Identify which cell holds the provided text, then report its (X, Y) central coordinate. 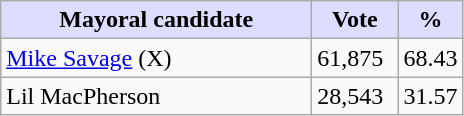
68.43 (430, 58)
% (430, 20)
28,543 (355, 96)
Mayoral candidate (156, 20)
Vote (355, 20)
Mike Savage (X) (156, 58)
61,875 (355, 58)
Lil MacPherson (156, 96)
31.57 (430, 96)
